Return (x, y) of the center of cell containing provided text 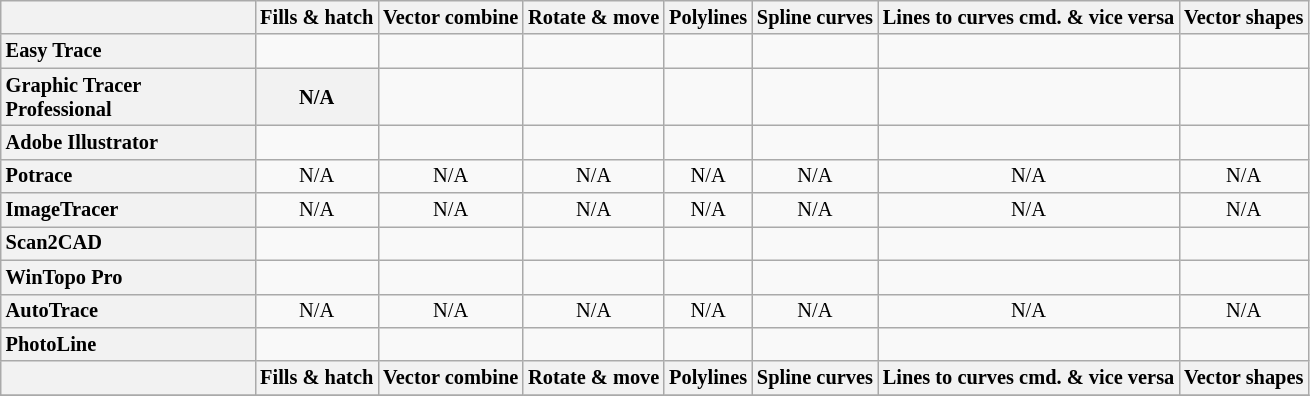
Adobe Illustrator (128, 142)
AutoTrace (128, 311)
ImageTracer (128, 210)
Easy Trace (128, 51)
Potrace (128, 176)
PhotoLine (128, 344)
WinTopo Pro (128, 277)
Scan2CAD (128, 243)
Graphic Tracer Professional (128, 97)
